Return (X, Y) of the center of cell containing provided text 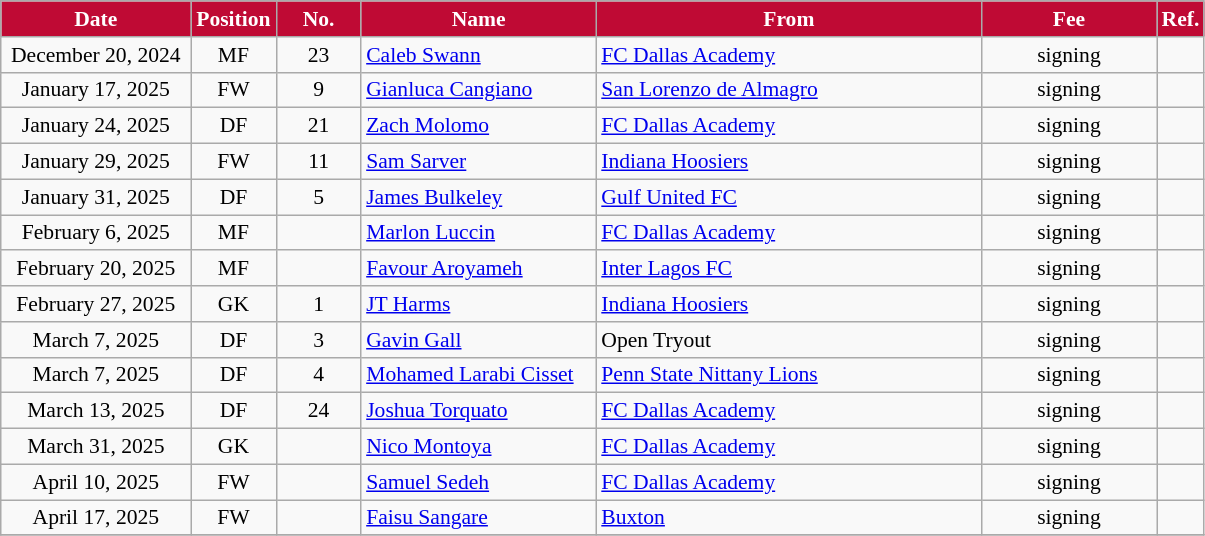
April 10, 2025 (96, 482)
Gianluca Cangiano (478, 90)
Caleb Swann (478, 55)
Inter Lagos FC (788, 269)
Marlon Luccin (478, 233)
3 (318, 340)
11 (318, 162)
21 (318, 126)
January 29, 2025 (96, 162)
24 (318, 411)
1 (318, 304)
Name (478, 19)
January 31, 2025 (96, 197)
No. (318, 19)
4 (318, 375)
March 13, 2025 (96, 411)
23 (318, 55)
9 (318, 90)
JT Harms (478, 304)
January 24, 2025 (96, 126)
Joshua Torquato (478, 411)
From (788, 19)
January 17, 2025 (96, 90)
Gulf United FC (788, 197)
Position (234, 19)
Buxton (788, 518)
February 27, 2025 (96, 304)
James Bulkeley (478, 197)
Gavin Gall (478, 340)
February 6, 2025 (96, 233)
Sam Sarver (478, 162)
December 20, 2024 (96, 55)
Faisu Sangare (478, 518)
Mohamed Larabi Cisset (478, 375)
Samuel Sedeh (478, 482)
Open Tryout (788, 340)
Penn State Nittany Lions (788, 375)
Nico Montoya (478, 447)
San Lorenzo de Almagro (788, 90)
Favour Aroyameh (478, 269)
February 20, 2025 (96, 269)
5 (318, 197)
March 31, 2025 (96, 447)
April 17, 2025 (96, 518)
Date (96, 19)
Fee (1068, 19)
Zach Molomo (478, 126)
Ref. (1180, 19)
